Scan for the cell matching the given text and deliver its (x, y) coordinate at center. 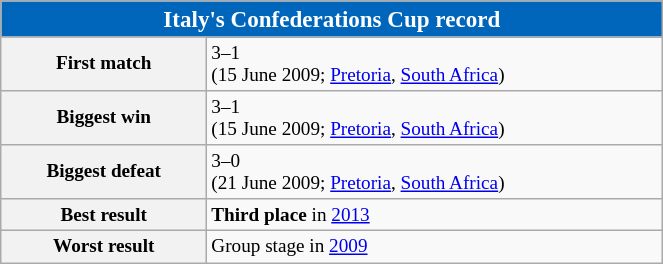
Group stage in 2009 (435, 247)
Worst result (104, 247)
Biggest defeat (104, 172)
Best result (104, 215)
3–0 (21 June 2009; Pretoria, South Africa) (435, 172)
Italy's Confederations Cup record (332, 19)
First match (104, 64)
Biggest win (104, 118)
Third place in 2013 (435, 215)
